Output the (x, y) coordinate of the center of the cell containing the given text.  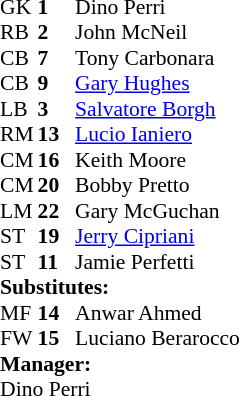
MF (19, 313)
11 (57, 262)
9 (57, 83)
3 (57, 109)
13 (57, 135)
22 (57, 211)
LB (19, 109)
2 (57, 33)
15 (57, 339)
FW (19, 339)
7 (57, 58)
RB (19, 33)
LM (19, 211)
RM (19, 135)
16 (57, 160)
19 (57, 237)
14 (57, 313)
20 (57, 185)
